Return the (x, y) coordinate for the center point of the cell that contains the specified text.  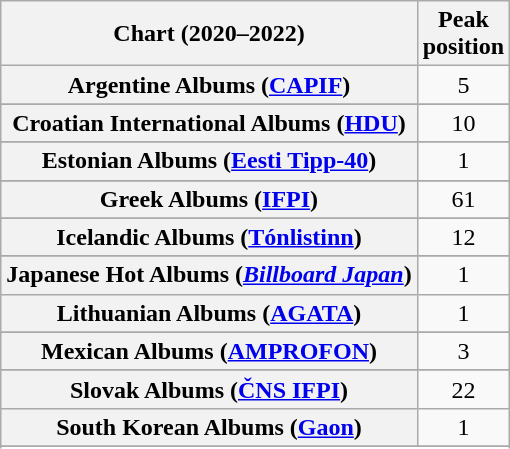
Croatian International Albums (HDU) (209, 123)
5 (463, 85)
Lithuanian Albums (AGATA) (209, 313)
Greek Albums (IFPI) (209, 199)
22 (463, 389)
Peakposition (463, 34)
Mexican Albums (AMPROFON) (209, 351)
3 (463, 351)
Chart (2020–2022) (209, 34)
Icelandic Albums (Tónlistinn) (209, 237)
Estonian Albums (Eesti Tipp-40) (209, 161)
61 (463, 199)
Slovak Albums (ČNS IFPI) (209, 389)
Argentine Albums (CAPIF) (209, 85)
12 (463, 237)
Japanese Hot Albums (Billboard Japan) (209, 275)
10 (463, 123)
South Korean Albums (Gaon) (209, 427)
